Extract the (X, Y) coordinate from the center of the cell holding the provided text.  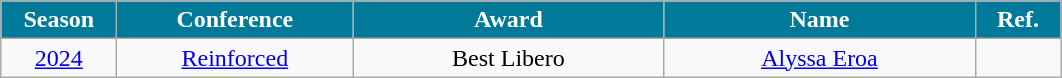
Conference (235, 20)
Ref. (1018, 20)
Reinforced (235, 58)
Award (508, 20)
2024 (59, 58)
Name (820, 20)
Best Libero (508, 58)
Season (59, 20)
Alyssa Eroa (820, 58)
